Provide the [X, Y] coordinate of the cell's center where the given text is located.  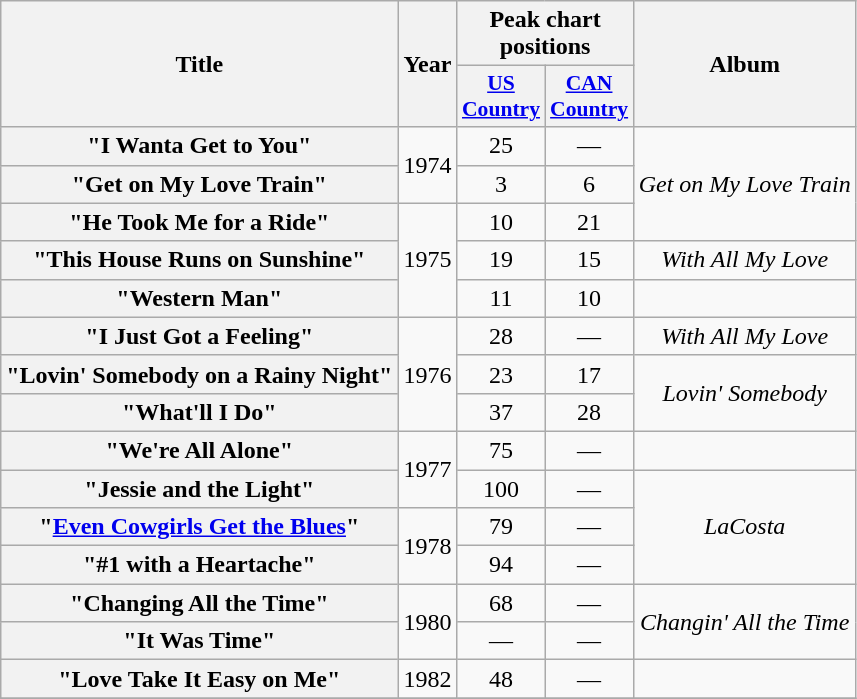
94 [501, 565]
USCountry [501, 96]
"#1 with a Heartache" [200, 565]
Album [744, 64]
"Love Take It Easy on Me" [200, 679]
"He Took Me for a Ride" [200, 222]
"Even Cowgirls Get the Blues" [200, 527]
"Lovin' Somebody on a Rainy Night" [200, 374]
1975 [428, 260]
"Jessie and the Light" [200, 489]
LaCosta [744, 527]
1976 [428, 374]
75 [501, 450]
Peak chartpositions [545, 34]
1974 [428, 165]
"Western Man" [200, 298]
CANCountry [589, 96]
Title [200, 64]
Get on My Love Train [744, 184]
"We're All Alone" [200, 450]
21 [589, 222]
Changin' All the Time [744, 622]
37 [501, 412]
Lovin' Somebody [744, 393]
1982 [428, 679]
6 [589, 184]
"It Was Time" [200, 641]
48 [501, 679]
68 [501, 603]
"I Just Got a Feeling" [200, 336]
19 [501, 260]
17 [589, 374]
"I Wanta Get to You" [200, 146]
"This House Runs on Sunshine" [200, 260]
1980 [428, 622]
15 [589, 260]
100 [501, 489]
1977 [428, 469]
79 [501, 527]
11 [501, 298]
Year [428, 64]
"What'll I Do" [200, 412]
"Get on My Love Train" [200, 184]
25 [501, 146]
23 [501, 374]
3 [501, 184]
1978 [428, 546]
"Changing All the Time" [200, 603]
